Search for the cell housing the specified text and yield its [X, Y] center coordinate. 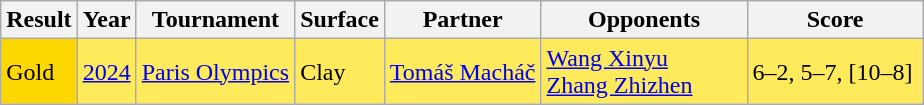
Gold [39, 72]
Result [39, 20]
Partner [462, 20]
Paris Olympics [215, 72]
Clay [340, 72]
Wang Xinyu Zhang Zhizhen [644, 72]
Tomáš Macháč [462, 72]
Tournament [215, 20]
Score [835, 20]
Opponents [644, 20]
Year [106, 20]
Surface [340, 20]
6–2, 5–7, [10–8] [835, 72]
2024 [106, 72]
